Detect which cell encompasses the target text, then output its (x, y) center coordinate. 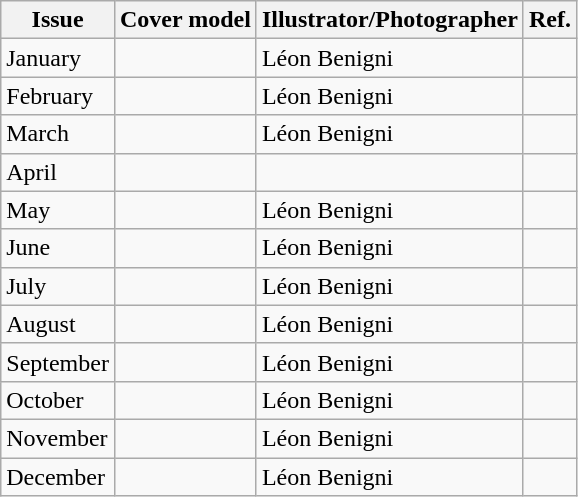
March (58, 134)
August (58, 324)
Ref. (550, 20)
June (58, 248)
May (58, 210)
December (58, 477)
September (58, 362)
October (58, 400)
January (58, 58)
February (58, 96)
April (58, 172)
Issue (58, 20)
July (58, 286)
Cover model (185, 20)
Illustrator/Photographer (390, 20)
November (58, 438)
